Detect which cell encompasses the target text, then output its [x, y] center coordinate. 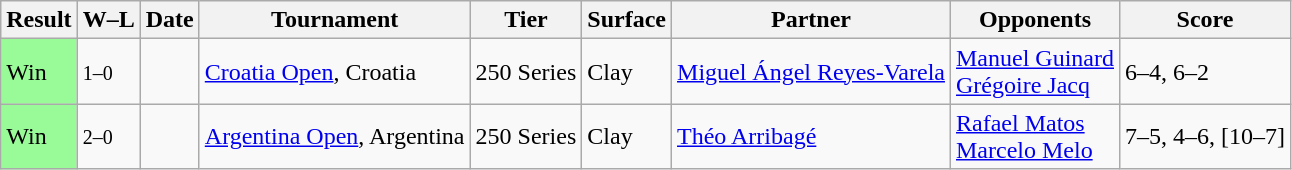
Opponents [1034, 20]
Argentina Open, Argentina [334, 136]
Tier [526, 20]
Surface [627, 20]
Manuel Guinard Grégoire Jacq [1034, 72]
1–0 [108, 72]
Croatia Open, Croatia [334, 72]
Date [170, 20]
Miguel Ángel Reyes-Varela [812, 72]
Théo Arribagé [812, 136]
Partner [812, 20]
2–0 [108, 136]
Score [1206, 20]
W–L [108, 20]
Tournament [334, 20]
7–5, 4–6, [10–7] [1206, 136]
6–4, 6–2 [1206, 72]
Result [39, 20]
Rafael Matos Marcelo Melo [1034, 136]
